For the text-containing cell, return its midpoint in [X, Y] coordinate format. 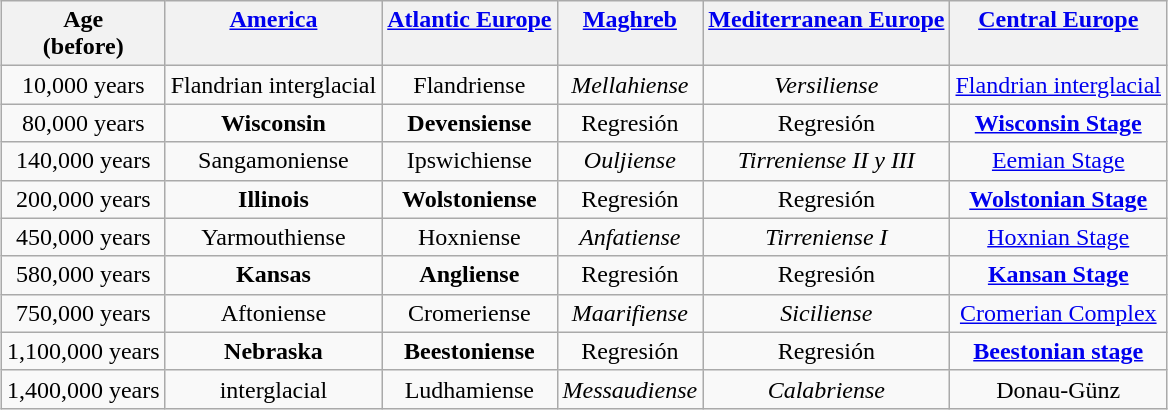
Maarifiense [630, 313]
Atlantic Europe [470, 34]
80,000 years [83, 123]
Wolstonian Stage [1058, 199]
Mellahiense [630, 85]
Maghreb [630, 34]
Eemian Stage [1058, 161]
Wisconsin Stage [1058, 123]
Calabriense [826, 389]
Kansan Stage [1058, 275]
Flandriense [470, 85]
Ludhamiense [470, 389]
Cromerian Complex [1058, 313]
Beestonian stage [1058, 351]
1,400,000 years [83, 389]
Angliense [470, 275]
Yarmouthiense [274, 237]
1,100,000 years [83, 351]
Nebraska [274, 351]
interglacial [274, 389]
140,000 years [83, 161]
Age (before) [83, 34]
Sangamoniense [274, 161]
Hoxniense [470, 237]
Tirreniense II y III [826, 161]
Wolstoniense [470, 199]
America [274, 34]
450,000 years [83, 237]
Kansas [274, 275]
Ouljiense [630, 161]
Cromeriense [470, 313]
Messaudiense [630, 389]
Mediterranean Europe [826, 34]
10,000 years [83, 85]
Ipswichiense [470, 161]
Anfatiense [630, 237]
Donau-Günz [1058, 389]
Wisconsin [274, 123]
Versiliense [826, 85]
580,000 years [83, 275]
Illinois [274, 199]
750,000 years [83, 313]
Devensiense [470, 123]
200,000 years [83, 199]
Central Europe [1058, 34]
Siciliense [826, 313]
Tirreniense I [826, 237]
Hoxnian Stage [1058, 237]
Aftoniense [274, 313]
Beestoniense [470, 351]
